For the text-containing cell, return its midpoint in (X, Y) coordinate format. 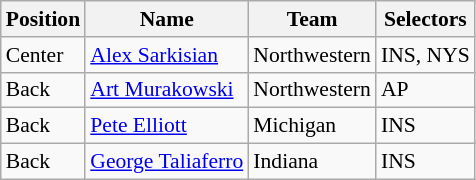
George Taliaferro (166, 162)
INS, NYS (426, 55)
AP (426, 90)
Selectors (426, 19)
Center (43, 55)
Position (43, 19)
Indiana (312, 162)
Pete Elliott (166, 126)
Team (312, 19)
Alex Sarkisian (166, 55)
Michigan (312, 126)
Art Murakowski (166, 90)
Name (166, 19)
